Find where the given text appears and provide that cell's center as [x, y] coordinate. 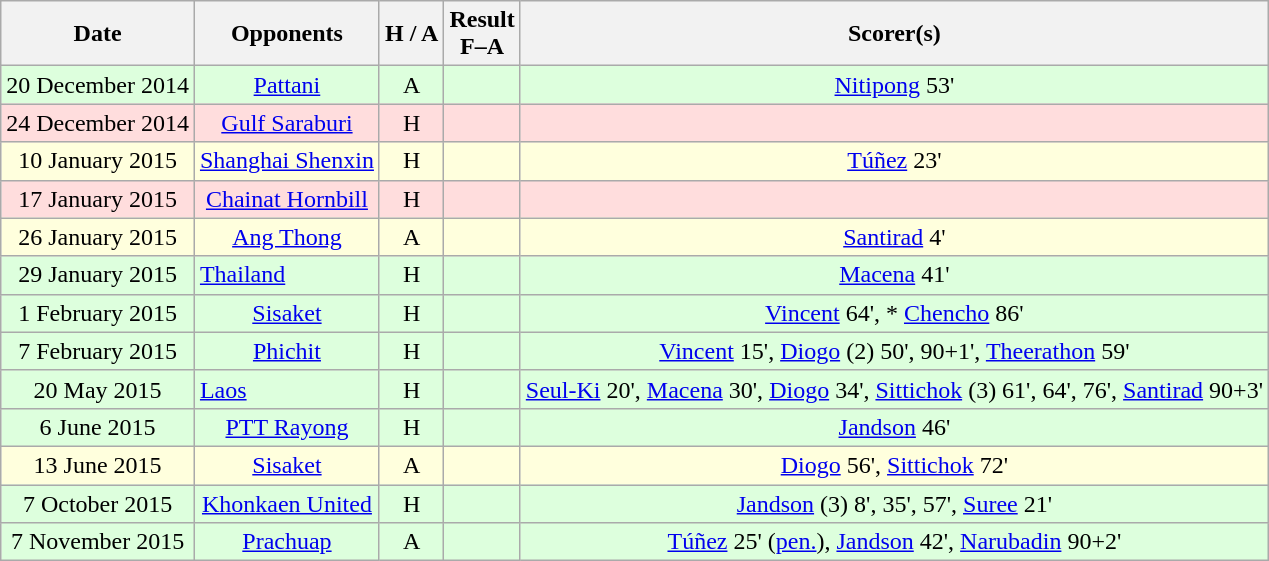
Túñez 23' [894, 161]
7 February 2015 [98, 351]
Vincent 64', * Chencho 86' [894, 313]
Gulf Saraburi [286, 123]
Diogo 56', Sittichok 72' [894, 465]
26 January 2015 [98, 237]
Seul-Ki 20', Macena 30', Diogo 34', Sittichok (3) 61', 64', 76', Santirad 90+3' [894, 389]
Nitipong 53' [894, 85]
29 January 2015 [98, 275]
7 October 2015 [98, 503]
Vincent 15', Diogo (2) 50', 90+1', Theerathon 59' [894, 351]
Pattani [286, 85]
ResultF–A [482, 34]
Santirad 4' [894, 237]
Ang Thong [286, 237]
Scorer(s) [894, 34]
17 January 2015 [98, 199]
24 December 2014 [98, 123]
20 December 2014 [98, 85]
Phichit [286, 351]
7 November 2015 [98, 542]
Shanghai Shenxin [286, 161]
13 June 2015 [98, 465]
Date [98, 34]
6 June 2015 [98, 427]
Opponents [286, 34]
Khonkaen United [286, 503]
20 May 2015 [98, 389]
Prachuap [286, 542]
Macena 41' [894, 275]
Jandson 46' [894, 427]
Thailand [286, 275]
Laos [286, 389]
10 January 2015 [98, 161]
PTT Rayong [286, 427]
Chainat Hornbill [286, 199]
Túñez 25' (pen.), Jandson 42', Narubadin 90+2' [894, 542]
1 February 2015 [98, 313]
Jandson (3) 8', 35', 57', Suree 21' [894, 503]
H / A [411, 34]
